Identify which cell holds the provided text, then report its [x, y] central coordinate. 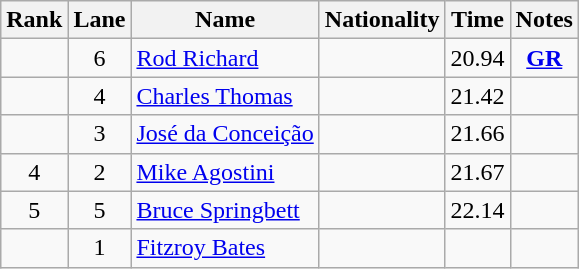
1 [100, 248]
Lane [100, 20]
20.94 [478, 58]
Name [225, 20]
Fitzroy Bates [225, 248]
Mike Agostini [225, 172]
José da Conceição [225, 134]
Bruce Springbett [225, 210]
3 [100, 134]
21.42 [478, 96]
Notes [544, 20]
22.14 [478, 210]
2 [100, 172]
Time [478, 20]
Nationality [382, 20]
Rank [34, 20]
GR [544, 58]
21.67 [478, 172]
Charles Thomas [225, 96]
Rod Richard [225, 58]
21.66 [478, 134]
6 [100, 58]
